Scan for the cell matching the given text and deliver its [x, y] coordinate at center. 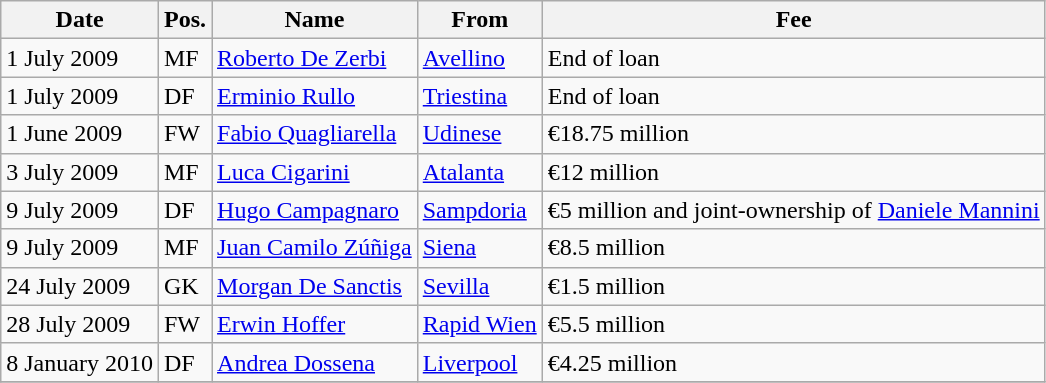
From [480, 20]
Juan Camilo Zúñiga [315, 248]
8 January 2010 [80, 362]
Hugo Campagnaro [315, 210]
Erminio Rullo [315, 96]
GK [184, 286]
Fabio Quagliarella [315, 134]
Morgan De Sanctis [315, 286]
Roberto De Zerbi [315, 58]
Liverpool [480, 362]
Name [315, 20]
28 July 2009 [80, 324]
3 July 2009 [80, 172]
1 June 2009 [80, 134]
Erwin Hoffer [315, 324]
€4.25 million [794, 362]
€12 million [794, 172]
Luca Cigarini [315, 172]
€5.5 million [794, 324]
Udinese [480, 134]
24 July 2009 [80, 286]
€5 million and joint-ownership of Daniele Mannini [794, 210]
Siena [480, 248]
Andrea Dossena [315, 362]
Rapid Wien [480, 324]
Atalanta [480, 172]
€8.5 million [794, 248]
€18.75 million [794, 134]
Triestina [480, 96]
€1.5 million [794, 286]
Sampdoria [480, 210]
Avellino [480, 58]
Fee [794, 20]
Date [80, 20]
Pos. [184, 20]
Sevilla [480, 286]
